Identify which cell holds the provided text, then report its (x, y) central coordinate. 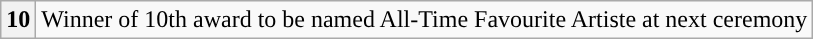
10 (18, 20)
Winner of 10th award to be named All-Time Favourite Artiste at next ceremony (424, 20)
